Output the (X, Y) coordinate of the center of the cell containing the given text.  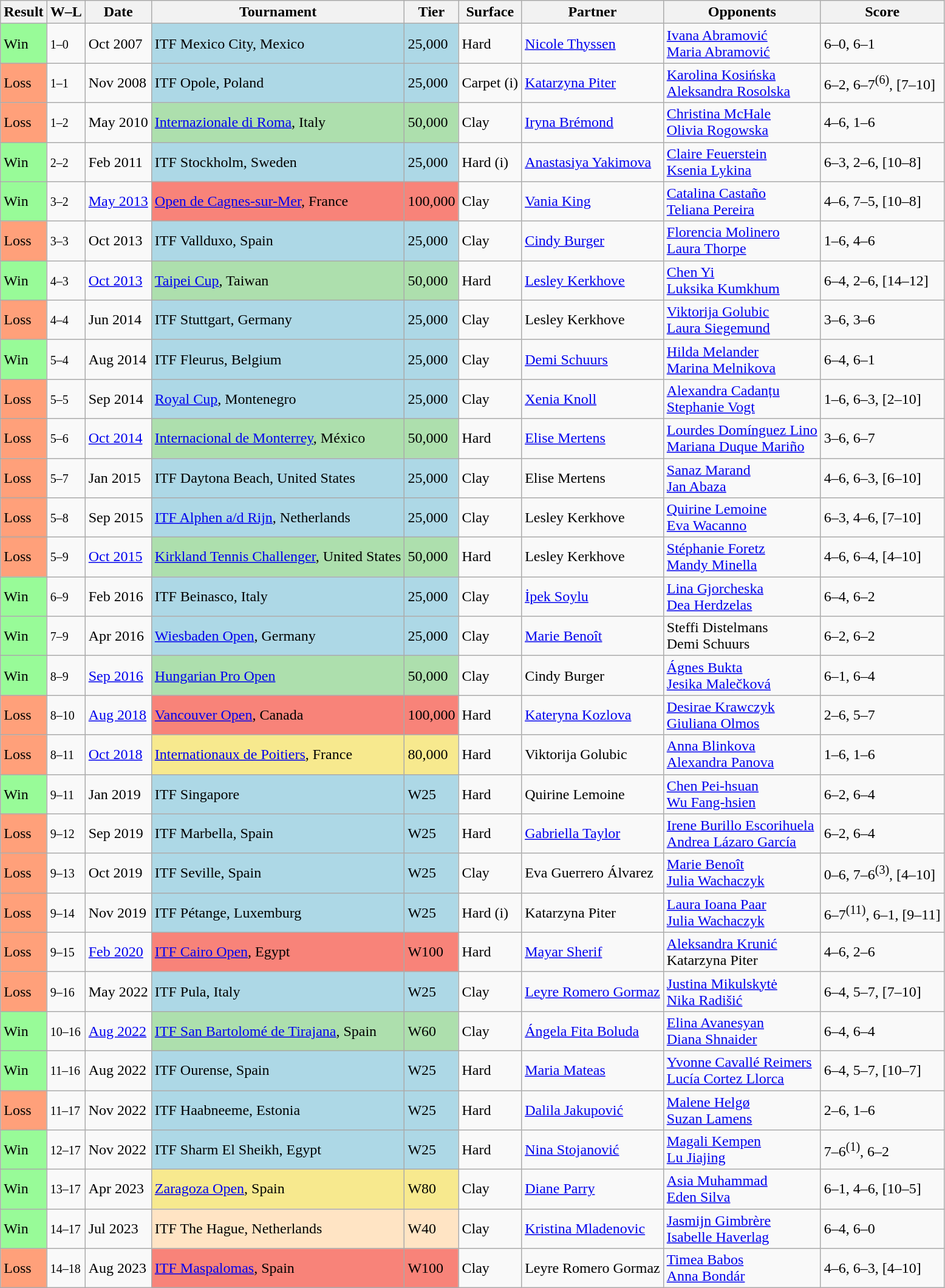
Florencia Molinero Laura Thorpe (742, 240)
6–1, 4–6, [10–5] (882, 1189)
11–17 (66, 1110)
6–1, 6–4 (882, 675)
Lina Gjorcheska Dea Herdzelas (742, 596)
Aug 2018 (118, 715)
6–2, 6–2 (882, 636)
Eva Guerrero Álvarez (593, 873)
Royal Cup, Montenegro (278, 398)
Karolina Kosińska Aleksandra Rosolska (742, 83)
Irene Burillo Escorihuela Andrea Lázaro García (742, 833)
W60 (431, 1031)
Taipei Cup, Taiwan (278, 281)
Aleksandra Krunić Katarzyna Piter (742, 952)
Surface (490, 12)
Gabriella Taylor (593, 833)
Oct 2015 (118, 557)
8–9 (66, 675)
6–4, 6–1 (882, 359)
9–11 (66, 794)
Zaragoza Open, Spain (278, 1189)
Internationaux de Poitiers, France (278, 754)
5–5 (66, 398)
ITF Seville, Spain (278, 873)
Vancouver Open, Canada (278, 715)
ITF Alphen a/d Rijn, Netherlands (278, 517)
Tier (431, 12)
ITF Vallduxo, Spain (278, 240)
Chen Pei-hsuan Wu Fang-hsien (742, 794)
Sep 2016 (118, 675)
5–9 (66, 557)
W80 (431, 1189)
6–4, 5–7, [10–7] (882, 1070)
3–2 (66, 202)
Chen Yi Luksika Kumkhum (742, 281)
Score (882, 12)
Apr 2023 (118, 1189)
Iryna Brémond (593, 123)
10–16 (66, 1031)
4–6, 1–6 (882, 123)
Partner (593, 12)
Anastasiya Yakimova (593, 162)
Feb 2011 (118, 162)
5–6 (66, 438)
Maria Mateas (593, 1070)
Nov 2019 (118, 912)
Asia Muhammad Eden Silva (742, 1189)
6–7(11), 6–1, [9–11] (882, 912)
6–4, 5–7, [7–10] (882, 991)
ITF Fleurus, Belgium (278, 359)
Yvonne Cavallé Reimers Lucía Cortez Llorca (742, 1070)
Steffi Distelmans Demi Schuurs (742, 636)
5–8 (66, 517)
ITF Sharm El Sheikh, Egypt (278, 1150)
Sep 2014 (118, 398)
May 2013 (118, 202)
6–4, 2–6, [14–12] (882, 281)
Justina Mikulskytė Nika Radišić (742, 991)
6–4, 6–2 (882, 596)
6–3, 4–6, [7–10] (882, 517)
ITF Ourense, Spain (278, 1070)
ITF Stuttgart, Germany (278, 319)
4–6, 6–3, [4–10] (882, 1268)
12–17 (66, 1150)
Sep 2015 (118, 517)
5–4 (66, 359)
Jun 2014 (118, 319)
Elina Avanesyan Diana Shnaider (742, 1031)
6–9 (66, 596)
2–2 (66, 162)
4–6, 6–4, [4–10] (882, 557)
Quirine Lemoine Eva Wacanno (742, 517)
Aug 2014 (118, 359)
2–6, 5–7 (882, 715)
Malene Helgø Suzan Lamens (742, 1110)
Aug 2023 (118, 1268)
9–15 (66, 952)
Tournament (278, 12)
Hilda Melander Marina Melnikova (742, 359)
11–16 (66, 1070)
ITF Cairo Open, Egypt (278, 952)
1–6, 6–3, [2–10] (882, 398)
4–4 (66, 319)
Date (118, 12)
Result (24, 12)
4–3 (66, 281)
3–3 (66, 240)
ITF Beinasco, Italy (278, 596)
2–6, 1–6 (882, 1110)
ITF Pula, Italy (278, 991)
6–4, 6–4 (882, 1031)
Opponents (742, 12)
8–10 (66, 715)
Feb 2016 (118, 596)
Internacional de Monterrey, México (278, 438)
Jul 2023 (118, 1229)
Ágnes Bukta Jesika Malečková (742, 675)
4–6, 6–3, [6–10] (882, 477)
Marie Benoît Julia Wachaczyk (742, 873)
Claire Feuerstein Ksenia Lykina (742, 162)
9–13 (66, 873)
Quirine Lemoine (593, 794)
Mayar Sherif (593, 952)
3–6, 6–7 (882, 438)
Nov 2008 (118, 83)
1–1 (66, 83)
Christina McHale Olivia Rogowska (742, 123)
9–12 (66, 833)
W40 (431, 1229)
Sanaz Marand Jan Abaza (742, 477)
W–L (66, 12)
4–6, 7–5, [10–8] (882, 202)
9–16 (66, 991)
Wiesbaden Open, Germany (278, 636)
6–2, 6–7(6), [7–10] (882, 83)
7–9 (66, 636)
14–17 (66, 1229)
Jan 2019 (118, 794)
80,000 (431, 754)
6–4, 6–0 (882, 1229)
8–11 (66, 754)
Feb 2020 (118, 952)
ITF Singapore (278, 794)
Oct 2019 (118, 873)
Marie Benoît (593, 636)
1–6, 4–6 (882, 240)
Viktorija Golubic (593, 754)
Jan 2015 (118, 477)
1–2 (66, 123)
Stéphanie Foretz Mandy Minella (742, 557)
İpek Soylu (593, 596)
ITF Haabneeme, Estonia (278, 1110)
Oct 2018 (118, 754)
7–6(1), 6–2 (882, 1150)
Catalina Castaño Teliana Pereira (742, 202)
Ángela Fita Boluda (593, 1031)
ITF Marbella, Spain (278, 833)
May 2022 (118, 991)
4–6, 2–6 (882, 952)
Apr 2016 (118, 636)
Timea Babos Anna Bondár (742, 1268)
ITF Mexico City, Mexico (278, 44)
Vania King (593, 202)
Lourdes Domínguez Lino Mariana Duque Mariño (742, 438)
ITF Maspalomas, Spain (278, 1268)
14–18 (66, 1268)
9–14 (66, 912)
ITF San Bartolomé de Tirajana, Spain (278, 1031)
0–6, 7–6(3), [4–10] (882, 873)
Viktorija Golubic Laura Siegemund (742, 319)
ITF Daytona Beach, United States (278, 477)
Oct 2007 (118, 44)
Dalila Jakupović (593, 1110)
Desirae Krawczyk Giuliana Olmos (742, 715)
6–0, 6–1 (882, 44)
1–6, 1–6 (882, 754)
Demi Schuurs (593, 359)
Carpet (i) (490, 83)
Anna Blinkova Alexandra Panova (742, 754)
ITF Stockholm, Sweden (278, 162)
Nina Stojanović (593, 1150)
Magali Kempen Lu Jiajing (742, 1150)
Sep 2019 (118, 833)
Xenia Knoll (593, 398)
Nicole Thyssen (593, 44)
Ivana Abramović Maria Abramović (742, 44)
ITF The Hague, Netherlands (278, 1229)
3–6, 3–6 (882, 319)
May 2010 (118, 123)
Kateryna Kozlova (593, 715)
Diane Parry (593, 1189)
5–7 (66, 477)
Kristina Mladenovic (593, 1229)
13–17 (66, 1189)
Alexandra Cadanțu Stephanie Vogt (742, 398)
Kirkland Tennis Challenger, United States (278, 557)
1–0 (66, 44)
Jasmijn Gimbrère Isabelle Haverlag (742, 1229)
Laura Ioana Paar Julia Wachaczyk (742, 912)
6–3, 2–6, [10–8] (882, 162)
Oct 2014 (118, 438)
ITF Pétange, Luxemburg (278, 912)
ITF Opole, Poland (278, 83)
Open de Cagnes-sur-Mer, France (278, 202)
Internazionale di Roma, Italy (278, 123)
Hungarian Pro Open (278, 675)
